Capture the cell that displays the provided text and extract its (X, Y) central coordinate. 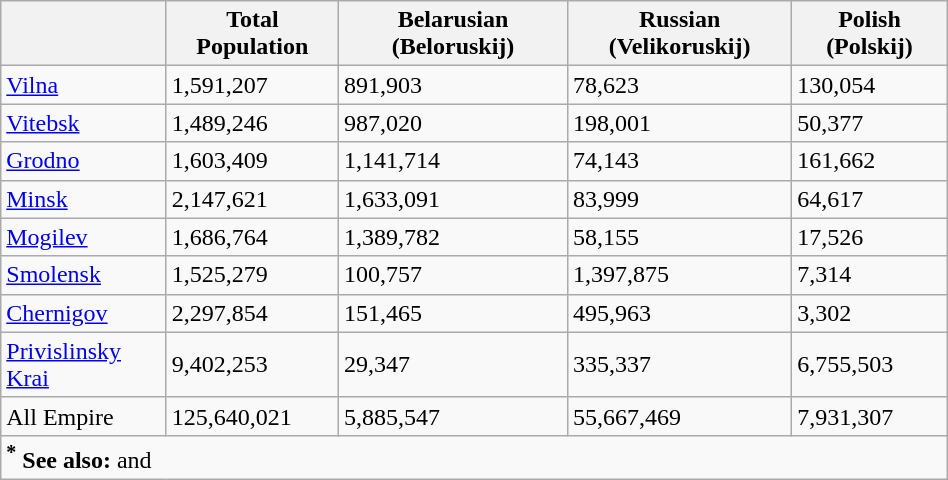
3,302 (870, 313)
1,591,207 (252, 85)
495,963 (679, 313)
83,999 (679, 199)
All Empire (84, 416)
151,465 (454, 313)
17,526 (870, 237)
78,623 (679, 85)
198,001 (679, 123)
Mogilev (84, 237)
1,489,246 (252, 123)
Belarusian (Beloruskij) (454, 34)
7,314 (870, 275)
50,377 (870, 123)
7,931,307 (870, 416)
1,397,875 (679, 275)
Vilna (84, 85)
Vitebsk (84, 123)
1,141,714 (454, 161)
1,525,279 (252, 275)
58,155 (679, 237)
55,667,469 (679, 416)
74,143 (679, 161)
Privislinsky Krai (84, 364)
Russian (Velikoruskij) (679, 34)
1,686,764 (252, 237)
64,617 (870, 199)
2,297,854 (252, 313)
* See also: and (474, 458)
Polish (Polskij) (870, 34)
891,903 (454, 85)
5,885,547 (454, 416)
335,337 (679, 364)
161,662 (870, 161)
9,402,253 (252, 364)
125,640,021 (252, 416)
Grodno (84, 161)
Smolensk (84, 275)
29,347 (454, 364)
1,633,091 (454, 199)
130,054 (870, 85)
Minsk (84, 199)
100,757 (454, 275)
Chernigov (84, 313)
2,147,621 (252, 199)
6,755,503 (870, 364)
1,603,409 (252, 161)
987,020 (454, 123)
1,389,782 (454, 237)
Total Population (252, 34)
